Detect which cell encompasses the target text, then output its [X, Y] center coordinate. 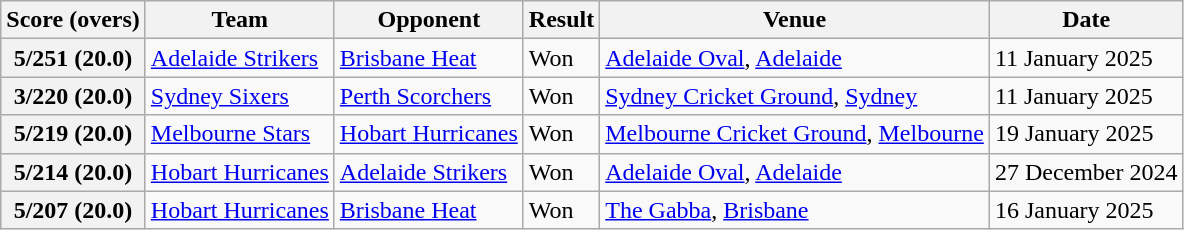
16 January 2025 [1086, 210]
Venue [795, 20]
3/220 (20.0) [74, 96]
5/219 (20.0) [74, 134]
Result [561, 20]
Melbourne Cricket Ground, Melbourne [795, 134]
5/251 (20.0) [74, 58]
Sydney Sixers [240, 96]
Sydney Cricket Ground, Sydney [795, 96]
Opponent [428, 20]
Team [240, 20]
5/207 (20.0) [74, 210]
Perth Scorchers [428, 96]
Date [1086, 20]
19 January 2025 [1086, 134]
5/214 (20.0) [74, 172]
27 December 2024 [1086, 172]
The Gabba, Brisbane [795, 210]
Score (overs) [74, 20]
Melbourne Stars [240, 134]
